Identify which cell holds the provided text, then report its (x, y) central coordinate. 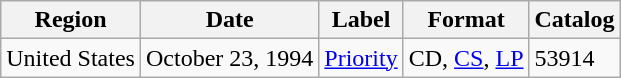
October 23, 1994 (229, 58)
United States (71, 58)
Catalog (574, 20)
CD, CS, LP (466, 58)
Region (71, 20)
Label (361, 20)
Format (466, 20)
Date (229, 20)
53914 (574, 58)
Priority (361, 58)
